Pinpoint the cell where the given text exists, returning its (x, y) midpoint coordinate. 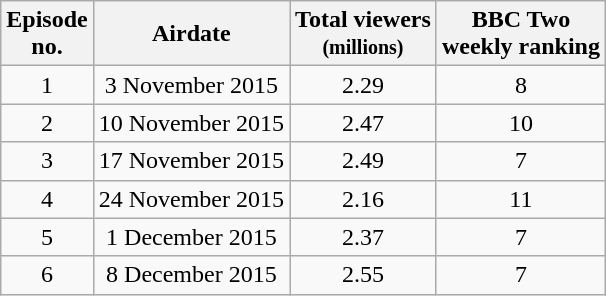
4 (47, 199)
3 November 2015 (191, 85)
11 (520, 199)
2.16 (364, 199)
Episodeno. (47, 34)
Airdate (191, 34)
BBC Twoweekly ranking (520, 34)
17 November 2015 (191, 161)
5 (47, 237)
2.55 (364, 275)
1 (47, 85)
10 (520, 123)
1 December 2015 (191, 237)
2.29 (364, 85)
24 November 2015 (191, 199)
8 December 2015 (191, 275)
2 (47, 123)
8 (520, 85)
2.37 (364, 237)
6 (47, 275)
2.47 (364, 123)
3 (47, 161)
Total viewers(millions) (364, 34)
2.49 (364, 161)
10 November 2015 (191, 123)
